Provide the [x, y] coordinate of the cell's center where the given text is located.  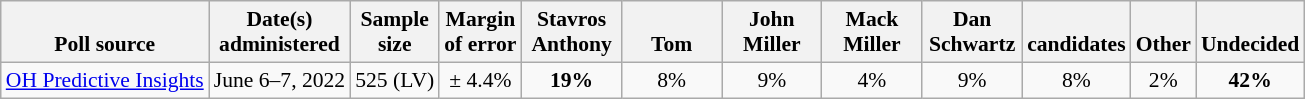
± 4.4% [480, 80]
2% [1164, 80]
19% [572, 80]
42% [1250, 80]
Other [1164, 32]
Date(s)administered [280, 32]
Marginof error [480, 32]
OH Predictive Insights [105, 80]
Poll source [105, 32]
MackMiller [872, 32]
4% [872, 80]
StavrosAnthony [572, 32]
candidates [1076, 32]
JohnMiller [772, 32]
DanSchwartz [972, 32]
Samplesize [394, 32]
525 (LV) [394, 80]
Tom [672, 32]
June 6–7, 2022 [280, 80]
Undecided [1250, 32]
